Detect which cell encompasses the target text, then output its (X, Y) center coordinate. 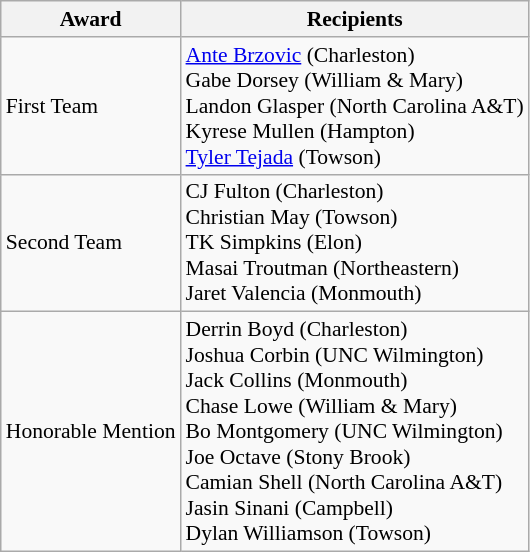
Award (91, 19)
First Team (91, 106)
CJ Fulton (Charleston) Christian May (Towson) TK Simpkins (Elon) Masai Troutman (Northeastern) Jaret Valencia (Monmouth) (355, 243)
Honorable Mention (91, 432)
Ante Brzovic (Charleston) Gabe Dorsey (William & Mary) Landon Glasper (North Carolina A&T) Kyrese Mullen (Hampton) Tyler Tejada (Towson) (355, 106)
Recipients (355, 19)
Second Team (91, 243)
